Scan for the cell matching the given text and deliver its (X, Y) coordinate at center. 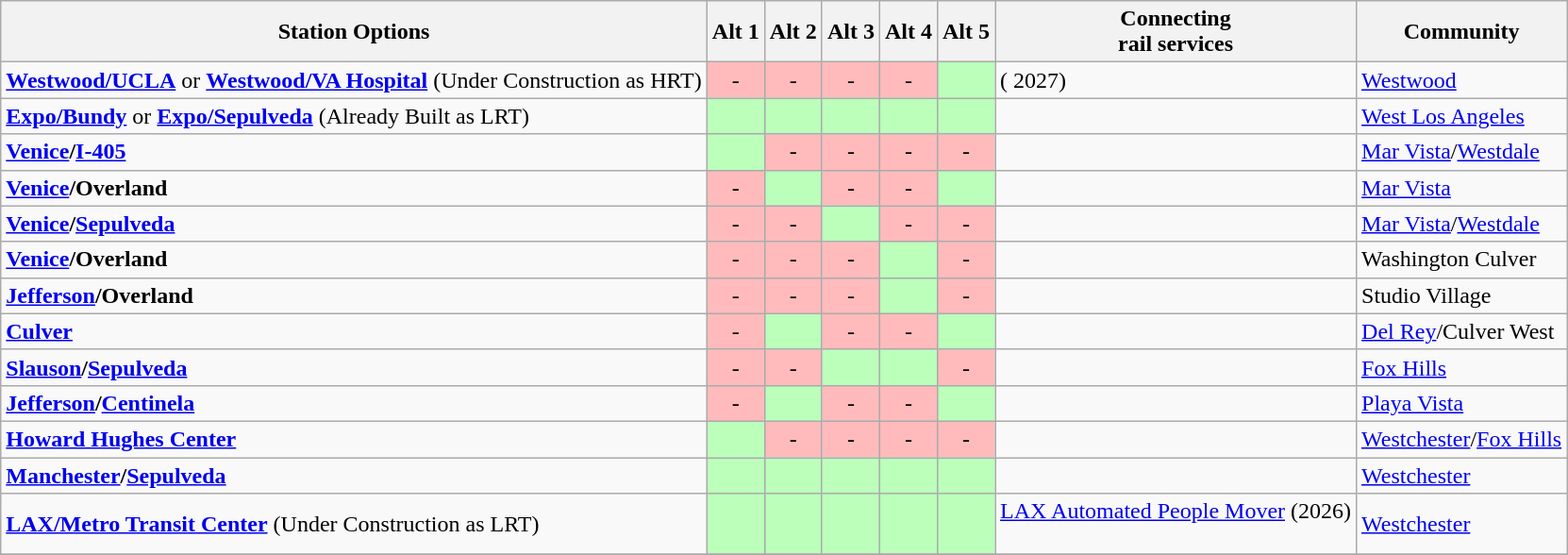
Alt 1 (736, 32)
Fox Hills (1462, 367)
Alt 2 (792, 32)
Mar Vista (1462, 188)
Alt 4 (908, 32)
Venice/I-405 (355, 152)
Alt 3 (851, 32)
Connectingrail services (1176, 32)
Alt 5 (966, 32)
Playa Vista (1462, 403)
Manchester/Sepulveda (355, 475)
Howard Hughes Center (355, 439)
Washington Culver (1462, 260)
Venice/Sepulveda (355, 224)
LAX Automated People Mover (2026) (1176, 525)
Station Options (355, 32)
( 2027) (1176, 80)
Westwood/UCLA or Westwood/VA Hospital (Under Construction as HRT) (355, 80)
Culver (355, 331)
Del Rey/Culver West (1462, 331)
Slauson/Sepulveda (355, 367)
Westchester/Fox Hills (1462, 439)
Studio Village (1462, 295)
Westwood (1462, 80)
West Los Angeles (1462, 116)
Community (1462, 32)
Expo/Bundy or Expo/Sepulveda (Already Built as LRT) (355, 116)
Jefferson/Overland (355, 295)
Jefferson/Centinela (355, 403)
LAX/Metro Transit Center (Under Construction as LRT) (355, 525)
